Pinpoint the cell where the given text exists, returning its (X, Y) midpoint coordinate. 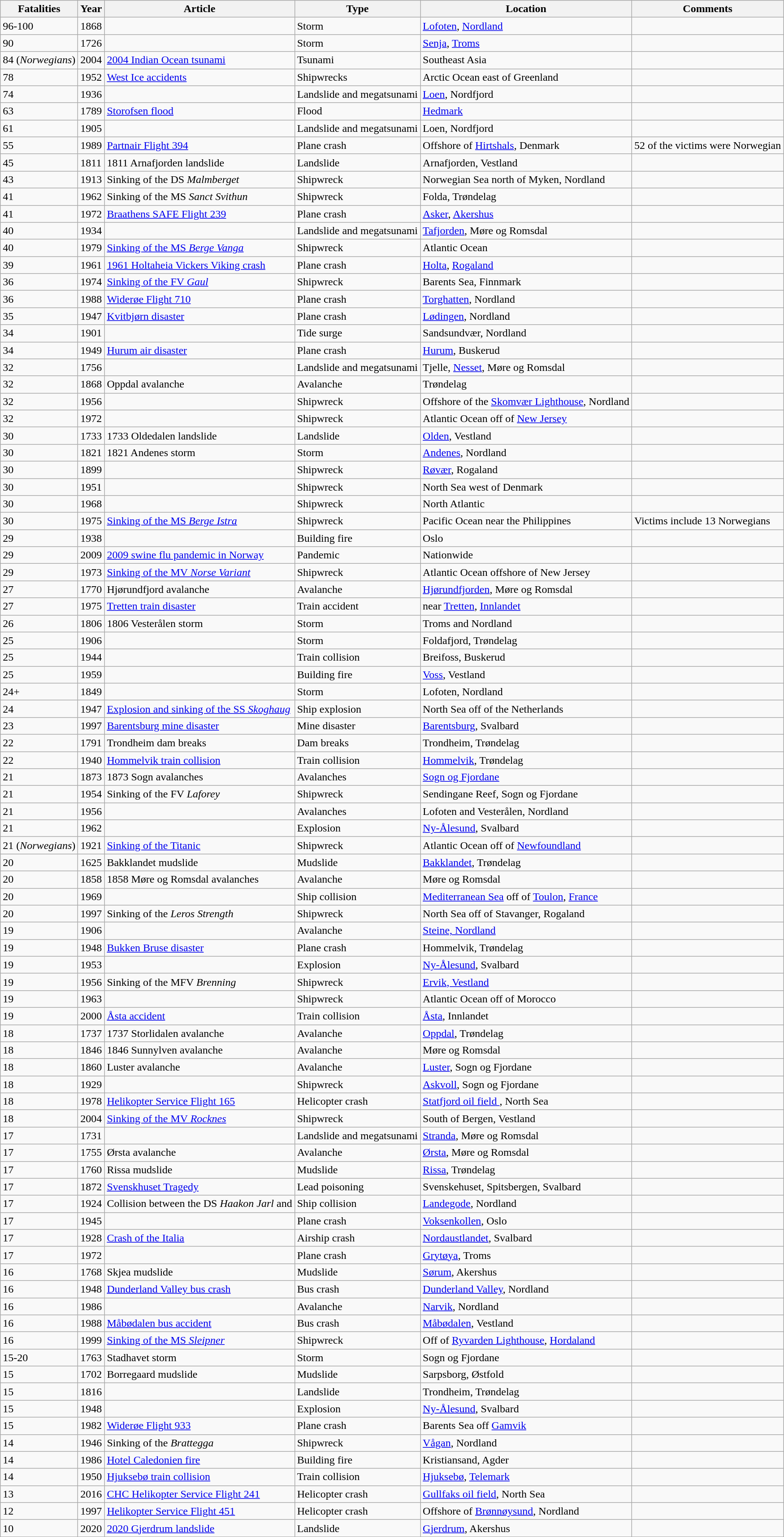
1763 (91, 1358)
Southeast Asia (526, 60)
1816 (91, 1392)
2000 (91, 1016)
Hjuksebø train collision (199, 1477)
1625 (91, 862)
1940 (91, 760)
Offshore of the Skomvær Lighthouse, Nordland (526, 401)
Airship crash (357, 1238)
Foldafjord, Trøndelag (526, 640)
Dam breaks (357, 743)
Dunderland Valley, Nordland (526, 1289)
1811 Arnafjorden landslide (199, 162)
1873 Sogn avalanches (199, 777)
1929 (91, 1084)
Askvoll, Sogn og Fjordane (526, 1084)
1968 (91, 504)
1760 (91, 1170)
2020 Gjerdrum landslide (199, 1528)
Hedmark (526, 111)
1974 (91, 282)
1755 (91, 1153)
Troms and Nordland (526, 623)
1733 Oldedalen landslide (199, 435)
Torghatten, Nordland (526, 299)
1901 (91, 333)
Hjørundfjord avalanche (199, 589)
Holta, Rogaland (526, 265)
1899 (91, 470)
1726 (91, 43)
Atlantic Ocean off of Newfoundland (526, 845)
Borregaard mudslide (199, 1375)
Atlantic Ocean off of New Jersey (526, 418)
Måbødalen bus accident (199, 1324)
Sendingane Reef, Sogn og Fjordane (526, 794)
Olden, Vestland (526, 435)
Arnafjorden, Vestland (526, 162)
Luster, Sogn og Fjordane (526, 1067)
Breifoss, Buskerud (526, 657)
1821 (91, 453)
Rissa mudslide (199, 1170)
35 (39, 316)
Sandsundvær, Nordland (526, 333)
Norwegian Sea north of Myken, Nordland (526, 179)
Tafjorden, Møre og Romsdal (526, 231)
63 (39, 111)
Helikopter Service Flight 451 (199, 1511)
1950 (91, 1477)
84 (Norwegians) (39, 60)
Lead poisoning (357, 1187)
1961 (91, 265)
Trondheim dam breaks (199, 743)
39 (39, 265)
2009 swine flu pandemic in Norway (199, 555)
Widerøe Flight 933 (199, 1426)
Victims include 13 Norwegians (707, 521)
West Ice accidents (199, 77)
Explosion and sinking of the SS Skoghaug (199, 709)
Fatalities (39, 9)
90 (39, 43)
1961 Holtaheia Vickers Viking crash (199, 265)
Type (357, 9)
near Tretten, Innlandet (526, 606)
24 (39, 709)
1989 (91, 145)
Ship explosion (357, 709)
Collision between the DS Haakon Jarl and (199, 1204)
1811 (91, 162)
Steine, Nordland (526, 931)
1872 (91, 1187)
Hotel Caledonien fire (199, 1460)
Shipwrecks (357, 77)
Bakklandet mudslide (199, 862)
Atlantic Ocean off of Morocco (526, 999)
Tretten train disaster (199, 606)
1959 (91, 675)
North Sea off of Stavanger, Rogaland (526, 914)
North Sea west of Denmark (526, 487)
Atlantic Ocean (526, 248)
1921 (91, 845)
Storofsen flood (199, 111)
Offshore of Brønnøysund, Nordland (526, 1511)
1936 (91, 94)
Åsta accident (199, 1016)
Sinking of the MS Berge Vanga (199, 248)
1969 (91, 897)
1770 (91, 589)
Ervik, Vestland (526, 982)
1789 (91, 111)
Statfjord oil field , North Sea (526, 1102)
24+ (39, 692)
1768 (91, 1272)
Kristiansand, Agder (526, 1460)
Mine disaster (357, 726)
Helikopter Service Flight 165 (199, 1102)
Sinking of the MS Sanct Svithun (199, 196)
13 (39, 1494)
1860 (91, 1067)
1731 (91, 1136)
Hjuksebø, Telemark (526, 1477)
Ørsta, Møre og Romsdal (526, 1153)
Barents Sea off Gamvik (526, 1426)
1979 (91, 248)
1733 (91, 435)
CHC Helikopter Service Flight 241 (199, 1494)
Narvik, Nordland (526, 1306)
Sinking of the DS Malmberget (199, 179)
Folda, Trøndelag (526, 196)
1944 (91, 657)
Year (91, 9)
Vågan, Nordland (526, 1443)
Barents Sea, Finnmark (526, 282)
Bukken Bruse disaster (199, 948)
Pandemic (357, 555)
Arctic Ocean east of Greenland (526, 77)
Nationwide (526, 555)
Sinking of the MFV Brenning (199, 982)
Sinking of the Titanic (199, 845)
Hurum air disaster (199, 350)
52 of the victims were Norwegian (707, 145)
Atlantic Ocean offshore of New Jersey (526, 572)
Landegode, Nordland (526, 1204)
2016 (91, 1494)
1846 (91, 1050)
55 (39, 145)
1905 (91, 128)
1806 (91, 623)
1951 (91, 487)
1953 (91, 965)
Måbødalen, Vestland (526, 1324)
Sarpsborg, Østfold (526, 1375)
Braathens SAFE Flight 239 (199, 214)
10 (39, 1528)
96-100 (39, 26)
Oslo (526, 538)
61 (39, 128)
Crash of the Italia (199, 1238)
North Atlantic (526, 504)
15-20 (39, 1358)
Location (526, 9)
43 (39, 179)
2020 (91, 1528)
Tide surge (357, 333)
Hommelvik train collision (199, 760)
Pacific Ocean near the Philippines (526, 521)
1963 (91, 999)
1973 (91, 572)
Sinking of the MV Norse Variant (199, 572)
Åsta, Innlandet (526, 1016)
Barentsburg, Svalbard (526, 726)
Røvær, Rogaland (526, 470)
78 (39, 77)
Hurum, Buskerud (526, 350)
2004 Indian Ocean tsunami (199, 60)
Oppdal, Trøndelag (526, 1033)
Widerøe Flight 710 (199, 299)
12 (39, 1511)
Barentsburg mine disaster (199, 726)
Trøndelag (526, 384)
1849 (91, 692)
1934 (91, 231)
Senja, Troms (526, 43)
Mediterranean Sea off of Toulon, France (526, 897)
Stadhavet storm (199, 1358)
Luster avalanche (199, 1067)
Andenes, Nordland (526, 453)
74 (39, 94)
1858 Møre og Romsdal avalanches (199, 880)
1737 (91, 1033)
23 (39, 726)
Sinking of the Brattegga (199, 1443)
1873 (91, 777)
Off of Ryvarden Lighthouse, Hordaland (526, 1341)
Offshore of Hirtshals, Denmark (526, 145)
Train accident (357, 606)
1978 (91, 1102)
Voksenkollen, Oslo (526, 1221)
Grytøya, Troms (526, 1255)
1949 (91, 350)
Sinking of the FV Laforey (199, 794)
1954 (91, 794)
Sinking of the MV Rocknes (199, 1119)
Tsunami (357, 60)
Sinking of the MS Sleipner (199, 1341)
Sørum, Akershus (526, 1272)
Stranda, Møre og Romsdal (526, 1136)
Svenskehuset, Spitsbergen, Svalbard (526, 1187)
1982 (91, 1426)
Partnair Flight 394 (199, 145)
Hjørundfjorden, Møre og Romsdal (526, 589)
Article (199, 9)
1999 (91, 1341)
1913 (91, 179)
Sinking of the FV Gaul (199, 282)
2009 (91, 555)
Dunderland Valley bus crash (199, 1289)
1858 (91, 880)
1791 (91, 743)
Rissa, Trøndelag (526, 1170)
1737 Storlidalen avalanche (199, 1033)
45 (39, 162)
North Sea off of the Netherlands (526, 709)
Oppdal avalanche (199, 384)
1756 (91, 367)
Lofoten and Vesterålen, Nordland (526, 811)
1945 (91, 1221)
21 (Norwegians) (39, 845)
1846 Sunnylven avalanche (199, 1050)
Gullfaks oil field, North Sea (526, 1494)
Lødingen, Nordland (526, 316)
Kvitbjørn disaster (199, 316)
1821 Andenes storm (199, 453)
Bakklandet, Trøndelag (526, 862)
Tjelle, Nesset, Møre og Romsdal (526, 367)
Sinking of the Leros Strength (199, 914)
Voss, Vestland (526, 675)
Ørsta avalanche (199, 1153)
Asker, Akershus (526, 214)
1946 (91, 1443)
South of Bergen, Vestland (526, 1119)
Svenskhuset Tragedy (199, 1187)
Skjea mudslide (199, 1272)
1952 (91, 77)
Comments (707, 9)
Nordaustlandet, Svalbard (526, 1238)
Gjerdrum, Akershus (526, 1528)
1806 Vesterålen storm (199, 623)
1938 (91, 538)
1928 (91, 1238)
Sinking of the MS Berge Istra (199, 521)
Flood (357, 111)
1702 (91, 1375)
1924 (91, 1204)
26 (39, 623)
